Return the [x, y] coordinate for the center point of the cell that contains the specified text.  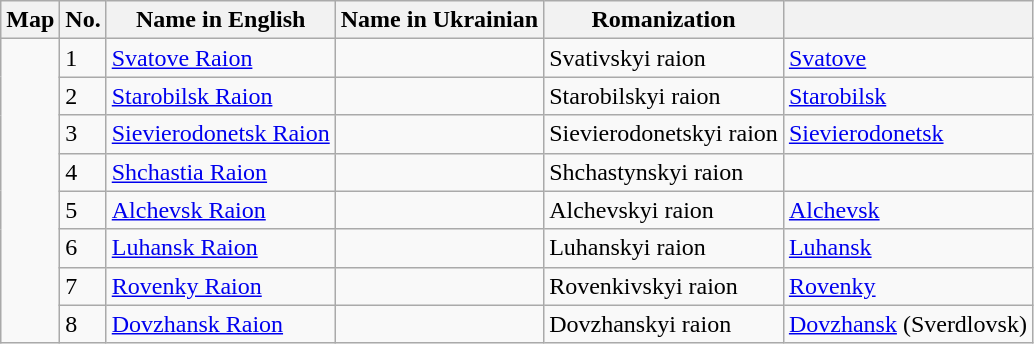
No. [83, 20]
Shchastynskyi raion [664, 172]
Luhansk Raion [220, 248]
Alchevsk [908, 210]
Name in English [220, 20]
Rovenkivskyi raion [664, 286]
Dovzhanskyi raion [664, 324]
Dovzhansk Raion [220, 324]
Sievierodonetsk Raion [220, 134]
Rovenky Raion [220, 286]
4 [83, 172]
Starobilsk [908, 96]
Svativskyi raion [664, 58]
2 [83, 96]
Name in Ukrainian [439, 20]
8 [83, 324]
Luhanskyi raion [664, 248]
Alchevskyi raion [664, 210]
3 [83, 134]
Svatove [908, 58]
Romanization [664, 20]
5 [83, 210]
Sievierodonetsk [908, 134]
Sievierodonetskyi raion [664, 134]
Svatove Raion [220, 58]
7 [83, 286]
Luhansk [908, 248]
1 [83, 58]
Alchevsk Raion [220, 210]
Starobilsk Raion [220, 96]
Starobilskyi raion [664, 96]
Rovenky [908, 286]
6 [83, 248]
Map [30, 20]
Shchastia Raion [220, 172]
Dovzhansk (Sverdlovsk) [908, 324]
